Extract the (X, Y) coordinate from the center of the cell holding the provided text.  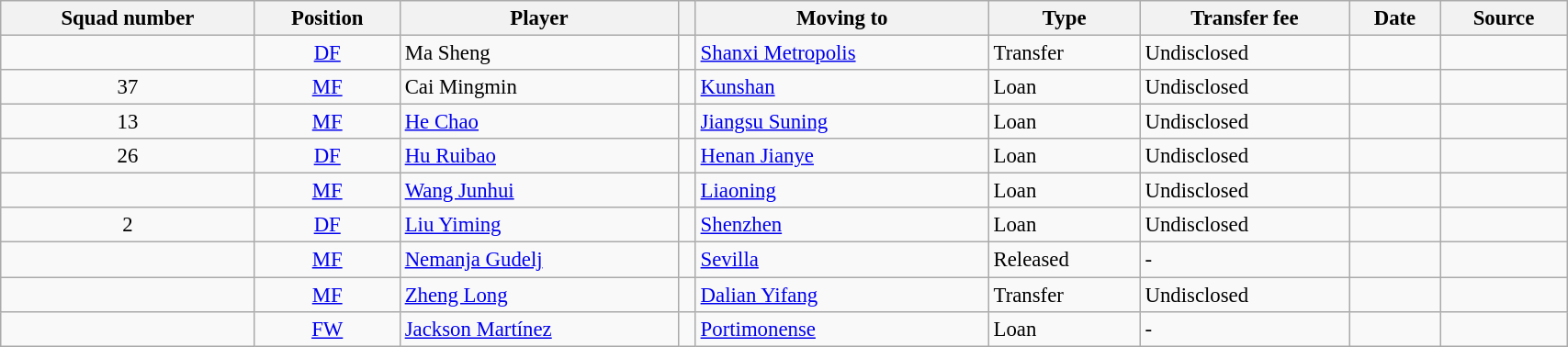
He Chao (538, 122)
37 (128, 87)
26 (128, 156)
Source (1503, 18)
Zheng Long (538, 295)
2 (128, 225)
Cai Mingmin (538, 87)
Wang Junhui (538, 191)
Jackson Martínez (538, 329)
Squad number (128, 18)
FW (327, 329)
13 (128, 122)
Kunshan (841, 87)
Moving to (841, 18)
Liaoning (841, 191)
Liu Yiming (538, 225)
Transfer fee (1244, 18)
Sevilla (841, 260)
Released (1064, 260)
Position (327, 18)
Player (538, 18)
Jiangsu Suning (841, 122)
Hu Ruibao (538, 156)
Date (1395, 18)
Nemanja Gudelj (538, 260)
Portimonense (841, 329)
Type (1064, 18)
Ma Sheng (538, 53)
Shanxi Metropolis (841, 53)
Henan Jianye (841, 156)
Dalian Yifang (841, 295)
Shenzhen (841, 225)
